Scan for the cell matching the given text and deliver its [x, y] coordinate at center. 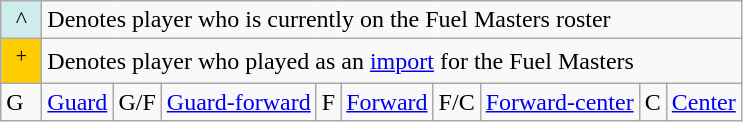
Denotes player who played as an import for the Fuel Masters [392, 62]
+ [22, 62]
Guard-forward [238, 102]
Center [704, 102]
F [328, 102]
Denotes player who is currently on the Fuel Masters roster [392, 20]
G/F [137, 102]
C [652, 102]
^ [22, 20]
Forward [387, 102]
G [22, 102]
F/C [456, 102]
Guard [78, 102]
Forward-center [560, 102]
